Capture the cell that displays the provided text and extract its [X, Y] central coordinate. 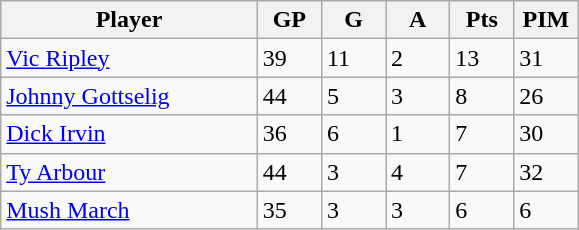
Vic Ripley [130, 58]
13 [482, 58]
Player [130, 20]
31 [546, 58]
30 [546, 134]
Dick Irvin [130, 134]
4 [418, 172]
A [418, 20]
2 [418, 58]
5 [353, 96]
GP [289, 20]
Mush March [130, 210]
PIM [546, 20]
26 [546, 96]
1 [418, 134]
Johnny Gottselig [130, 96]
36 [289, 134]
Ty Arbour [130, 172]
Pts [482, 20]
11 [353, 58]
G [353, 20]
8 [482, 96]
39 [289, 58]
32 [546, 172]
35 [289, 210]
